Scan for the cell matching the given text and deliver its [x, y] coordinate at center. 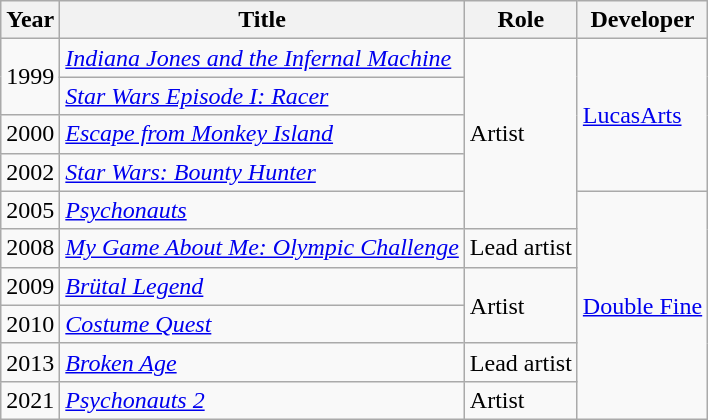
Star Wars Episode I: Racer [262, 96]
Year [30, 20]
2000 [30, 134]
My Game About Me: Olympic Challenge [262, 248]
Costume Quest [262, 324]
Escape from Monkey Island [262, 134]
Brütal Legend [262, 286]
Role [520, 20]
LucasArts [642, 115]
2009 [30, 286]
Indiana Jones and the Infernal Machine [262, 58]
Broken Age [262, 362]
1999 [30, 77]
2013 [30, 362]
Double Fine [642, 305]
2005 [30, 210]
2002 [30, 172]
2010 [30, 324]
Star Wars: Bounty Hunter [262, 172]
Psychonauts 2 [262, 400]
Developer [642, 20]
2008 [30, 248]
2021 [30, 400]
Psychonauts [262, 210]
Title [262, 20]
